Locate the cell with the specified text and output its [X, Y] center coordinate. 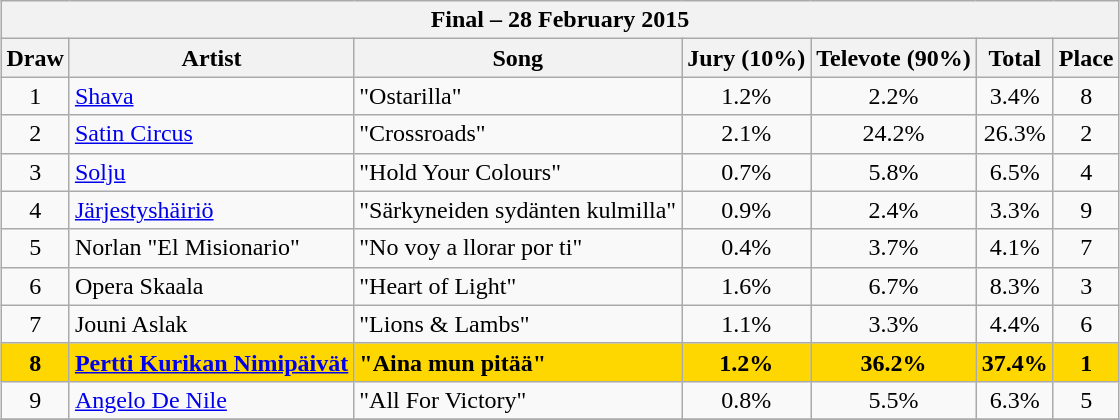
4.4% [1014, 324]
Artist [211, 58]
"Särkyneiden sydänten kulmilla" [518, 210]
Shava [211, 96]
Pertti Kurikan Nimipäivät [211, 362]
1.1% [746, 324]
Draw [35, 58]
2.1% [746, 134]
"Aina mun pitää" [518, 362]
2.2% [894, 96]
37.4% [1014, 362]
"Ostarilla" [518, 96]
Televote (90%) [894, 58]
Final – 28 February 2015 [560, 20]
0.8% [746, 400]
"No voy a llorar por ti" [518, 248]
Satin Circus [211, 134]
6.5% [1014, 172]
"Crossroads" [518, 134]
Opera Skaala [211, 286]
Järjestyshäiriö [211, 210]
Jouni Aslak [211, 324]
8.3% [1014, 286]
36.2% [894, 362]
0.4% [746, 248]
6.7% [894, 286]
26.3% [1014, 134]
"Lions & Lambs" [518, 324]
0.7% [746, 172]
Place [1086, 58]
1.6% [746, 286]
"All For Victory" [518, 400]
2.4% [894, 210]
Song [518, 58]
Solju [211, 172]
5.8% [894, 172]
Angelo De Nile [211, 400]
3.4% [1014, 96]
Norlan "El Misionario" [211, 248]
4.1% [1014, 248]
Total [1014, 58]
"Hold Your Colours" [518, 172]
"Heart of Light" [518, 286]
5.5% [894, 400]
0.9% [746, 210]
Jury (10%) [746, 58]
24.2% [894, 134]
6.3% [1014, 400]
3.7% [894, 248]
